Output the (x, y) coordinate of the center of the cell containing the given text.  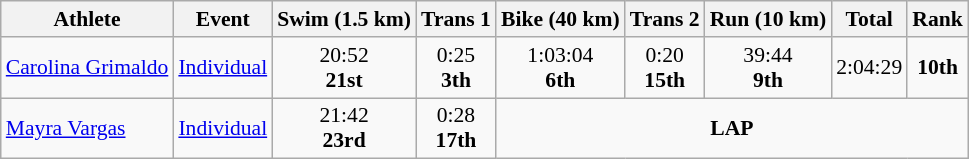
Run (10 km) (768, 19)
Mayra Vargas (88, 128)
0:20 15th (665, 68)
Trans 2 (665, 19)
39:44 9th (768, 68)
Total (869, 19)
10th (938, 68)
Trans 1 (456, 19)
1:03:04 6th (560, 68)
0:253th (456, 68)
LAP (732, 128)
Event (222, 19)
2:04:29 (869, 68)
21:4223rd (344, 128)
Rank (938, 19)
Bike (40 km) (560, 19)
Swim (1.5 km) (344, 19)
20:52 21st (344, 68)
Athlete (88, 19)
Carolina Grimaldo (88, 68)
0:2817th (456, 128)
